Output the (X, Y) coordinate of the center of the cell containing the given text.  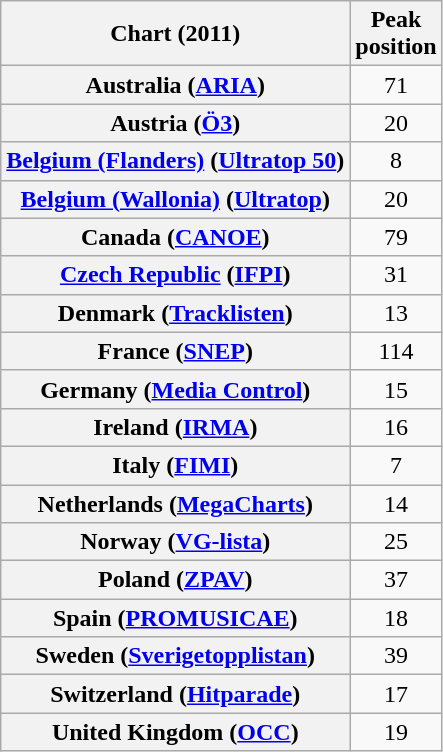
Spain (PROMUSICAE) (176, 618)
Austria (Ö3) (176, 123)
Czech Republic (IFPI) (176, 275)
114 (396, 351)
Sweden (Sverigetopplistan) (176, 656)
8 (396, 161)
Canada (CANOE) (176, 237)
39 (396, 656)
Netherlands (MegaCharts) (176, 503)
Peakposition (396, 34)
16 (396, 427)
United Kingdom (OCC) (176, 732)
15 (396, 389)
31 (396, 275)
18 (396, 618)
17 (396, 694)
Poland (ZPAV) (176, 580)
71 (396, 85)
Germany (Media Control) (176, 389)
France (SNEP) (176, 351)
Chart (2011) (176, 34)
Norway (VG-lista) (176, 542)
Belgium (Wallonia) (Ultratop) (176, 199)
Denmark (Tracklisten) (176, 313)
14 (396, 503)
25 (396, 542)
Italy (FIMI) (176, 465)
Australia (ARIA) (176, 85)
37 (396, 580)
Ireland (IRMA) (176, 427)
Belgium (Flanders) (Ultratop 50) (176, 161)
13 (396, 313)
7 (396, 465)
79 (396, 237)
19 (396, 732)
Switzerland (Hitparade) (176, 694)
